Output the (X, Y) coordinate of the center of the cell containing the given text.  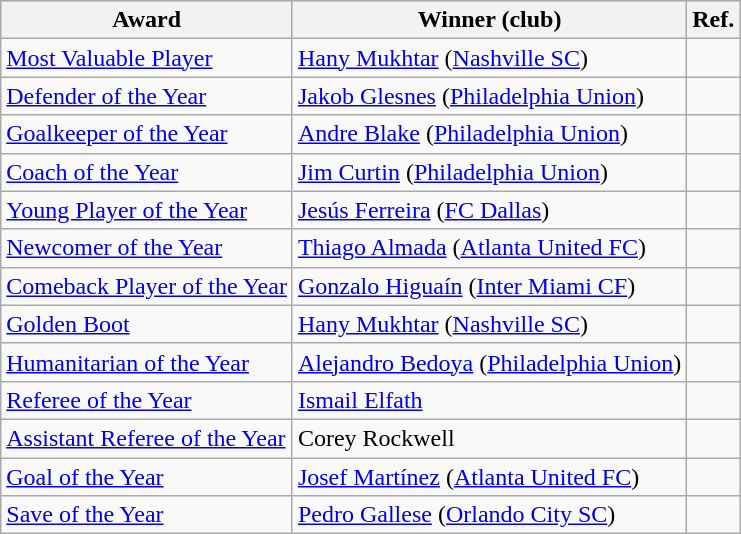
Winner (club) (489, 20)
Goal of the Year (147, 477)
Ref. (714, 20)
Jim Curtin (Philadelphia Union) (489, 172)
Thiago Almada (Atlanta United FC) (489, 248)
Jesús Ferreira (FC Dallas) (489, 210)
Young Player of the Year (147, 210)
Newcomer of the Year (147, 248)
Save of the Year (147, 515)
Corey Rockwell (489, 438)
Alejandro Bedoya (Philadelphia Union) (489, 362)
Referee of the Year (147, 400)
Golden Boot (147, 324)
Comeback Player of the Year (147, 286)
Ismail Elfath (489, 400)
Defender of the Year (147, 96)
Assistant Referee of the Year (147, 438)
Award (147, 20)
Josef Martínez (Atlanta United FC) (489, 477)
Jakob Glesnes (Philadelphia Union) (489, 96)
Andre Blake (Philadelphia Union) (489, 134)
Most Valuable Player (147, 58)
Pedro Gallese (Orlando City SC) (489, 515)
Goalkeeper of the Year (147, 134)
Coach of the Year (147, 172)
Gonzalo Higuaín (Inter Miami CF) (489, 286)
Humanitarian of the Year (147, 362)
